Identify which cell holds the provided text, then report its (x, y) central coordinate. 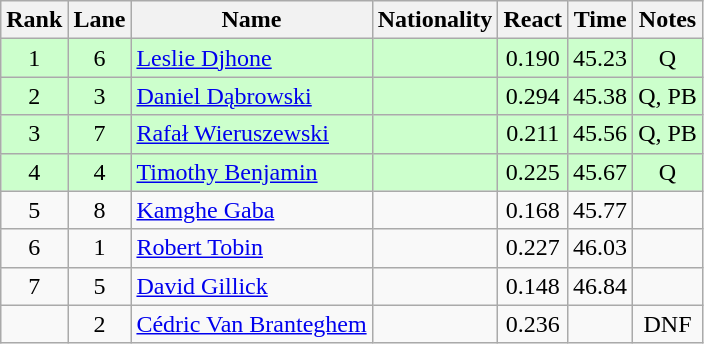
45.56 (600, 134)
8 (100, 210)
0.227 (533, 248)
React (533, 20)
46.03 (600, 248)
0.294 (533, 96)
46.84 (600, 286)
0.168 (533, 210)
David Gillick (252, 286)
0.148 (533, 286)
Notes (668, 20)
45.77 (600, 210)
Rank (34, 20)
Kamghe Gaba (252, 210)
Timothy Benjamin (252, 172)
0.211 (533, 134)
45.67 (600, 172)
Nationality (435, 20)
Cédric Van Branteghem (252, 324)
0.236 (533, 324)
45.38 (600, 96)
DNF (668, 324)
Time (600, 20)
Daniel Dąbrowski (252, 96)
45.23 (600, 58)
Leslie Djhone (252, 58)
0.190 (533, 58)
Rafał Wieruszewski (252, 134)
0.225 (533, 172)
Lane (100, 20)
Robert Tobin (252, 248)
Name (252, 20)
